Find where the given text appears and provide that cell's center as (X, Y) coordinate. 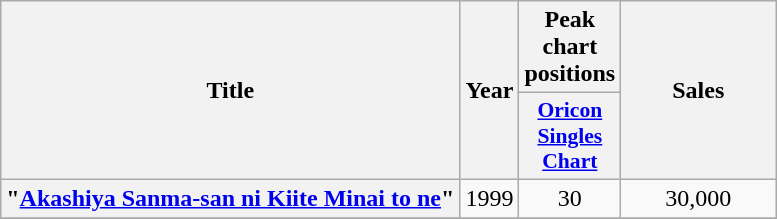
Title (230, 90)
Year (490, 90)
30,000 (698, 198)
Sales (698, 90)
1999 (490, 198)
30 (570, 198)
Oricon Singles Chart (570, 136)
Peak chart positions (570, 47)
"Akashiya Sanma-san ni Kiite Minai to ne" (230, 198)
